From the cell containing the given text, extract its center point as (x, y) coordinate. 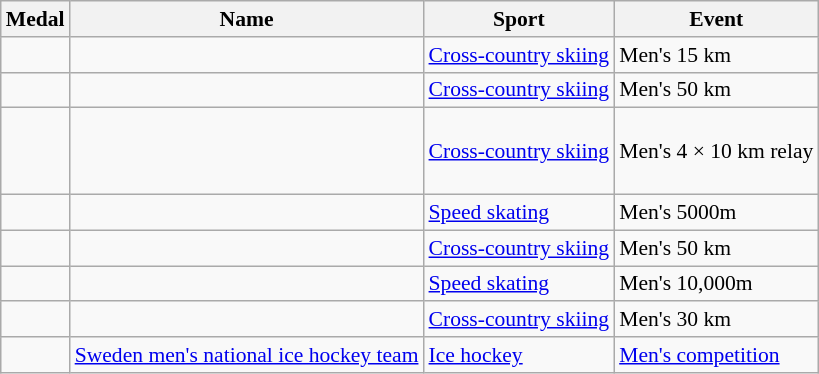
Sweden men's national ice hockey team (247, 355)
Men's 15 km (716, 55)
Men's 5000m (716, 213)
Sport (520, 19)
Men's 10,000m (716, 284)
Ice hockey (520, 355)
Men's competition (716, 355)
Men's 30 km (716, 320)
Men's 4 × 10 km relay (716, 152)
Name (247, 19)
Event (716, 19)
Medal (36, 19)
